For the text-containing cell, return its midpoint in [x, y] coordinate format. 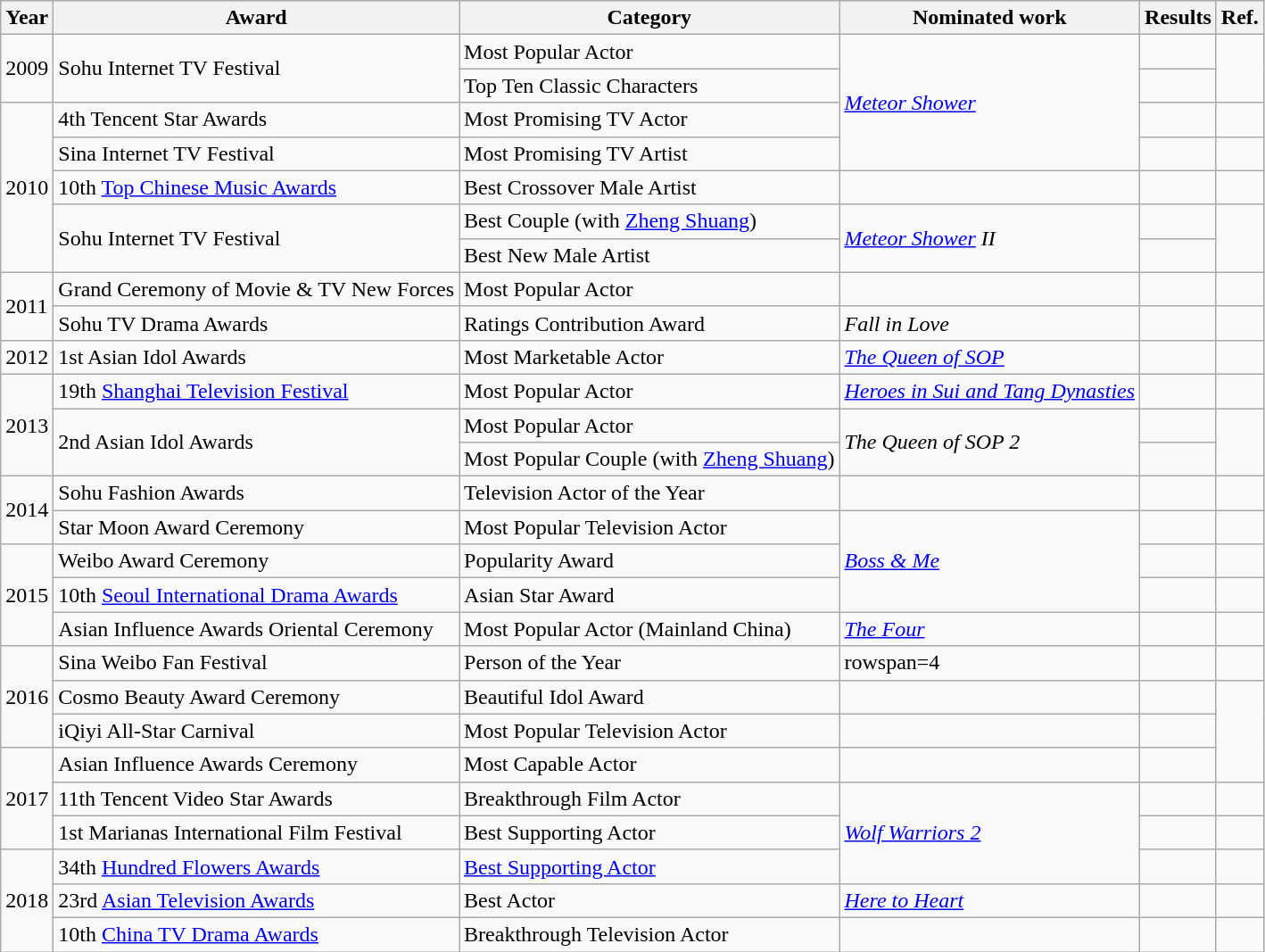
Sina Internet TV Festival [257, 153]
Wolf Warriors 2 [990, 832]
Person of the Year [649, 663]
2009 [27, 69]
iQiyi All-Star Carnival [257, 731]
Best Couple (with Zheng Shuang) [649, 221]
11th Tencent Video Star Awards [257, 799]
1st Marianas International Film Festival [257, 832]
Top Ten Classic Characters [649, 86]
Year [27, 18]
Asian Star Award [649, 595]
4th Tencent Star Awards [257, 120]
Star Moon Award Ceremony [257, 527]
Sina Weibo Fan Festival [257, 663]
2015 [27, 595]
10th China TV Drama Awards [257, 934]
The Queen of SOP 2 [990, 443]
Grand Ceremony of Movie & TV New Forces [257, 289]
Results [1178, 18]
Television Actor of the Year [649, 493]
Best Crossover Male Artist [649, 187]
Meteor Shower II [990, 238]
Most Marketable Actor [649, 357]
Asian Influence Awards Oriental Ceremony [257, 629]
2016 [27, 697]
The Four [990, 629]
2017 [27, 799]
Here to Heart [990, 900]
Most Capable Actor [649, 765]
Best Actor [649, 900]
2018 [27, 900]
34th Hundred Flowers Awards [257, 866]
2nd Asian Idol Awards [257, 443]
Beautiful Idol Award [649, 697]
Breakthrough Television Actor [649, 934]
2011 [27, 306]
Sohu TV Drama Awards [257, 323]
Ref. [1240, 18]
2014 [27, 510]
2013 [27, 425]
Most Popular Couple (with Zheng Shuang) [649, 459]
Most Promising TV Artist [649, 153]
2012 [27, 357]
Meteor Shower [990, 103]
Nominated work [990, 18]
The Queen of SOP [990, 357]
rowspan=4 [990, 663]
Breakthrough Film Actor [649, 799]
Ratings Contribution Award [649, 323]
Weibo Award Ceremony [257, 561]
19th Shanghai Television Festival [257, 391]
Most Popular Actor (Mainland China) [649, 629]
1st Asian Idol Awards [257, 357]
Sohu Fashion Awards [257, 493]
Best New Male Artist [649, 255]
Popularity Award [649, 561]
2010 [27, 187]
Heroes in Sui and Tang Dynasties [990, 391]
Award [257, 18]
Cosmo Beauty Award Ceremony [257, 697]
Boss & Me [990, 561]
Most Promising TV Actor [649, 120]
10th Seoul International Drama Awards [257, 595]
Asian Influence Awards Ceremony [257, 765]
Fall in Love [990, 323]
Category [649, 18]
23rd Asian Television Awards [257, 900]
10th Top Chinese Music Awards [257, 187]
